Capture the cell that displays the provided text and extract its (X, Y) central coordinate. 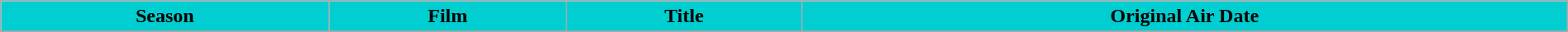
Title (685, 16)
Original Air Date (1184, 16)
Film (448, 16)
Season (165, 16)
